Determine the [X, Y] coordinate at the center of the cell enclosing the given text.  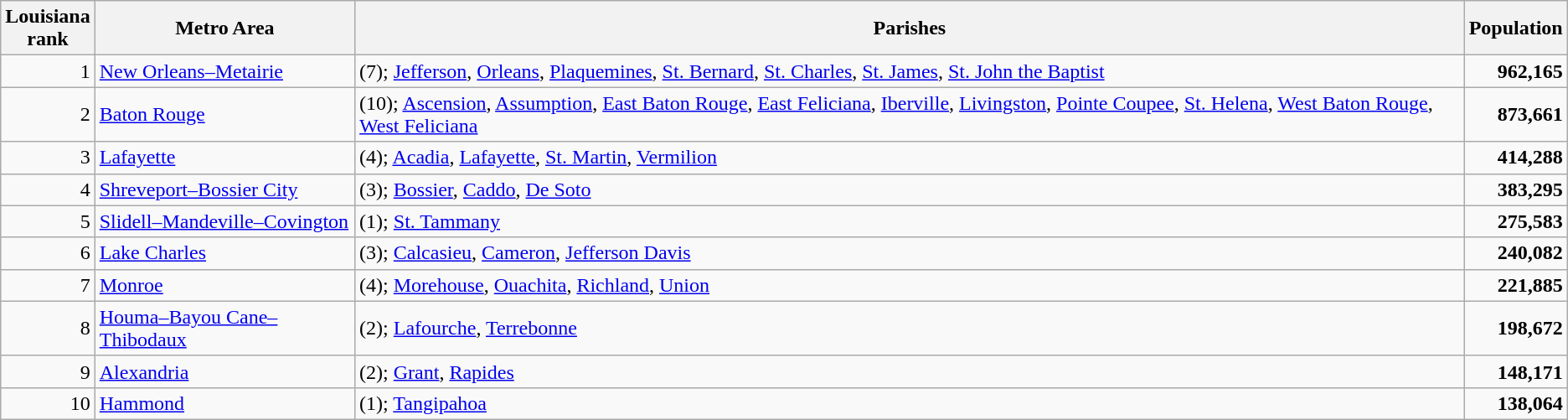
6 [48, 253]
414,288 [1516, 158]
(4); Morehouse, Ouachita, Richland, Union [910, 285]
Baton Rouge [224, 114]
(7); Jefferson, Orleans, Plaquemines, St. Bernard, St. Charles, St. James, St. John the Baptist [910, 71]
10 [48, 403]
962,165 [1516, 71]
2 [48, 114]
383,295 [1516, 189]
275,583 [1516, 221]
Alexandria [224, 371]
5 [48, 221]
240,082 [1516, 253]
198,672 [1516, 329]
138,064 [1516, 403]
(3); Bossier, Caddo, De Soto [910, 189]
Louisianarank [48, 29]
7 [48, 285]
873,661 [1516, 114]
(1); St. Tammany [910, 221]
148,171 [1516, 371]
New Orleans–Metairie [224, 71]
Hammond [224, 403]
(2); Grant, Rapides [910, 371]
221,885 [1516, 285]
Lafayette [224, 158]
8 [48, 329]
Lake Charles [224, 253]
1 [48, 71]
Slidell–Mandeville–Covington [224, 221]
Shreveport–Bossier City [224, 189]
(10); Ascension, Assumption, East Baton Rouge, East Feliciana, Iberville, Livingston, Pointe Coupee, St. Helena, West Baton Rouge, West Feliciana [910, 114]
(4); Acadia, Lafayette, St. Martin, Vermilion [910, 158]
(3); Calcasieu, Cameron, Jefferson Davis [910, 253]
Metro Area [224, 29]
9 [48, 371]
Population [1516, 29]
(2); Lafourche, Terrebonne [910, 329]
4 [48, 189]
Houma–Bayou Cane–Thibodaux [224, 329]
(1); Tangipahoa [910, 403]
3 [48, 158]
Parishes [910, 29]
Monroe [224, 285]
